Locate the cell with the specified text and output its (x, y) center coordinate. 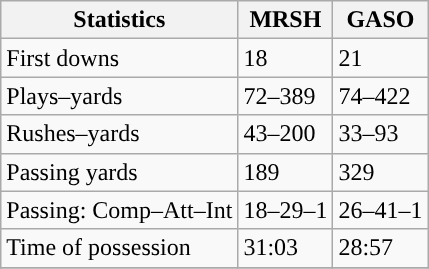
GASO (380, 20)
74–422 (380, 96)
21 (380, 58)
Time of possession (120, 248)
First downs (120, 58)
33–93 (380, 134)
189 (286, 172)
26–41–1 (380, 210)
Passing: Comp–Att–Int (120, 210)
Statistics (120, 20)
72–389 (286, 96)
MRSH (286, 20)
31:03 (286, 248)
43–200 (286, 134)
Rushes–yards (120, 134)
28:57 (380, 248)
Passing yards (120, 172)
18 (286, 58)
18–29–1 (286, 210)
Plays–yards (120, 96)
329 (380, 172)
